Provide the (x, y) coordinate of the cell's center where the given text is located.  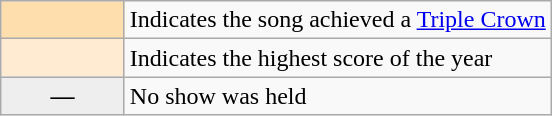
— (63, 96)
No show was held (338, 96)
Indicates the song achieved a Triple Crown (338, 20)
Indicates the highest score of the year (338, 58)
